Scan for the cell matching the given text and deliver its [x, y] coordinate at center. 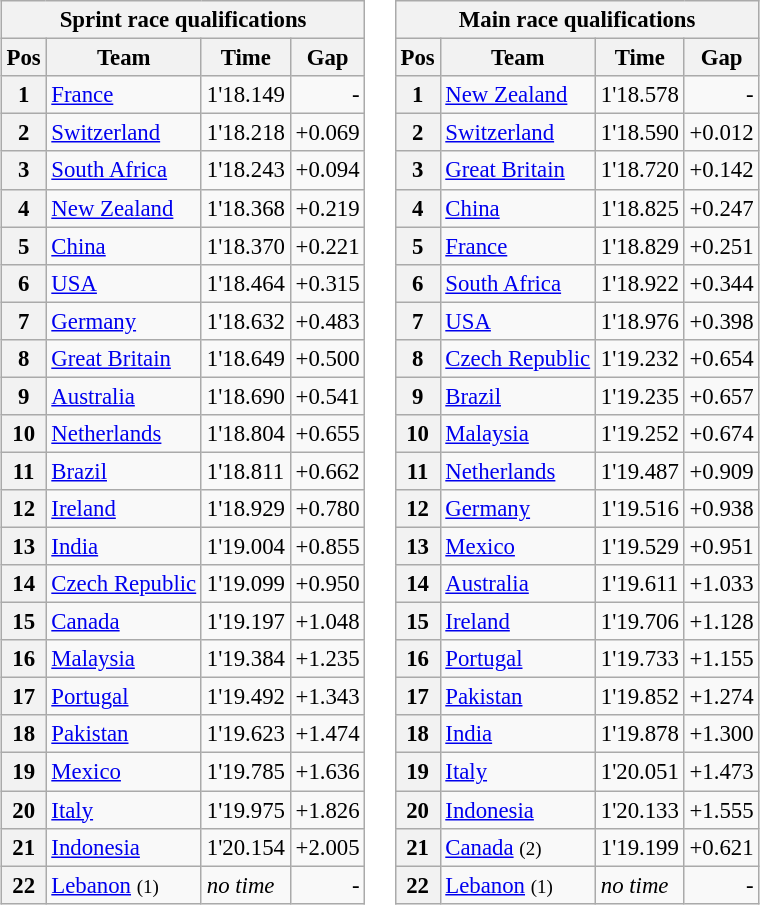
+0.621 [722, 847]
+0.500 [328, 358]
Main race qualifications [577, 20]
1'19.516 [640, 509]
1'19.487 [640, 471]
1'19.706 [640, 622]
+0.315 [328, 283]
1'19.004 [246, 546]
+0.655 [328, 434]
+0.909 [722, 471]
+1.473 [722, 772]
+0.069 [328, 133]
1'18.632 [246, 321]
+1.235 [328, 659]
+0.398 [722, 321]
+0.247 [722, 208]
+0.094 [328, 170]
1'19.492 [246, 697]
+0.483 [328, 321]
1'19.197 [246, 622]
1'18.804 [246, 434]
1'18.811 [246, 471]
1'18.922 [640, 283]
+1.474 [328, 734]
+1.033 [722, 584]
1'18.368 [246, 208]
+0.951 [722, 546]
+1.300 [722, 734]
1'19.384 [246, 659]
1'18.578 [640, 95]
+0.219 [328, 208]
1'18.149 [246, 95]
1'18.218 [246, 133]
+1.555 [722, 809]
+1.128 [722, 622]
1'19.199 [640, 847]
1'20.133 [640, 809]
+1.343 [328, 697]
1'19.852 [640, 697]
Canada [124, 622]
1'18.370 [246, 246]
1'19.252 [640, 434]
1'19.878 [640, 734]
+0.221 [328, 246]
+0.344 [722, 283]
1'19.529 [640, 546]
1'19.235 [640, 396]
+0.654 [722, 358]
1'18.243 [246, 170]
+0.541 [328, 396]
+0.938 [722, 509]
+0.012 [722, 133]
1'18.720 [640, 170]
+0.251 [722, 246]
1'19.611 [640, 584]
1'18.825 [640, 208]
1'19.232 [640, 358]
1'18.690 [246, 396]
1'20.154 [246, 847]
Sprint race qualifications [183, 20]
1'18.649 [246, 358]
1'19.975 [246, 809]
1'18.929 [246, 509]
1'19.733 [640, 659]
1'18.976 [640, 321]
+1.636 [328, 772]
+0.657 [722, 396]
+0.855 [328, 546]
1'18.590 [640, 133]
1'19.623 [246, 734]
Canada (2) [518, 847]
1'20.051 [640, 772]
1'18.464 [246, 283]
+0.950 [328, 584]
+0.674 [722, 434]
+2.005 [328, 847]
1'19.785 [246, 772]
1'19.099 [246, 584]
+1.155 [722, 659]
+0.662 [328, 471]
+1.274 [722, 697]
1'18.829 [640, 246]
+0.142 [722, 170]
+0.780 [328, 509]
+1.826 [328, 809]
+1.048 [328, 622]
